Return [x, y] of the center of cell containing provided text 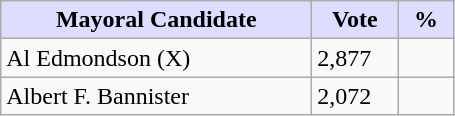
% [426, 20]
Al Edmondson (X) [156, 58]
Mayoral Candidate [156, 20]
2,877 [355, 58]
2,072 [355, 96]
Vote [355, 20]
Albert F. Bannister [156, 96]
